Determine the (X, Y) coordinate at the center of the cell enclosing the given text.  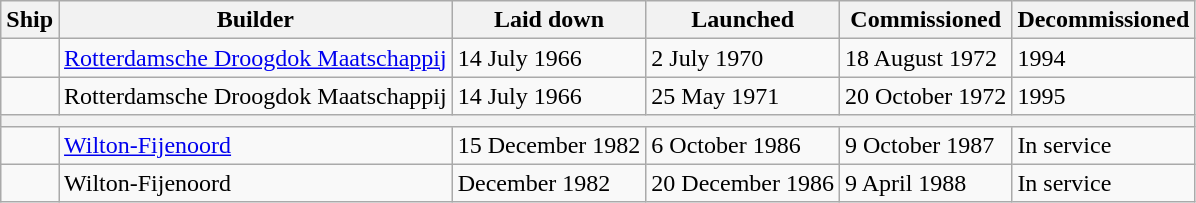
9 October 1987 (925, 145)
20 December 1986 (743, 183)
6 October 1986 (743, 145)
Laid down (549, 20)
15 December 1982 (549, 145)
Decommissioned (1104, 20)
25 May 1971 (743, 96)
Launched (743, 20)
20 October 1972 (925, 96)
December 1982 (549, 183)
9 April 1988 (925, 183)
2 July 1970 (743, 58)
Commissioned (925, 20)
18 August 1972 (925, 58)
Builder (256, 20)
1994 (1104, 58)
Ship (30, 20)
1995 (1104, 96)
